Detect which cell encompasses the target text, then output its [x, y] center coordinate. 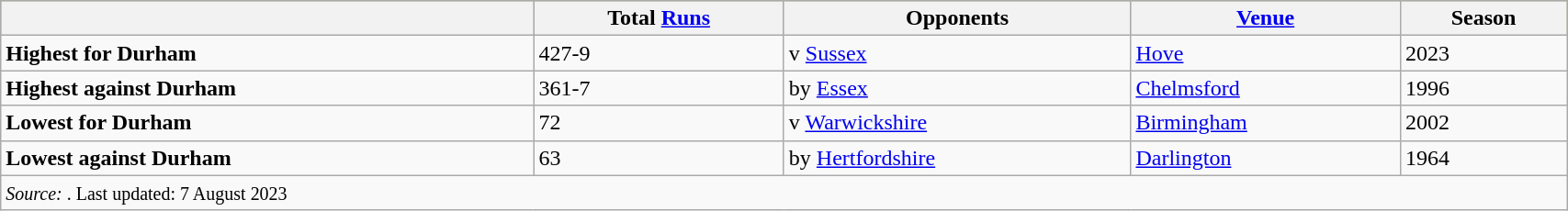
v Sussex [957, 53]
1996 [1483, 88]
Darlington [1266, 158]
Hove [1266, 53]
72 [659, 123]
Highest for Durham [267, 53]
Lowest against Durham [267, 158]
Source: . Last updated: 7 August 2023 [784, 193]
Highest against Durham [267, 88]
v Warwickshire [957, 123]
Chelmsford [1266, 88]
63 [659, 158]
by Essex [957, 88]
Birmingham [1266, 123]
2023 [1483, 53]
Lowest for Durham [267, 123]
Opponents [957, 18]
Season [1483, 18]
2002 [1483, 123]
Total Runs [659, 18]
361-7 [659, 88]
by Hertfordshire [957, 158]
1964 [1483, 158]
427-9 [659, 53]
Venue [1266, 18]
